Extract the (x, y) coordinate from the center of the cell holding the provided text.  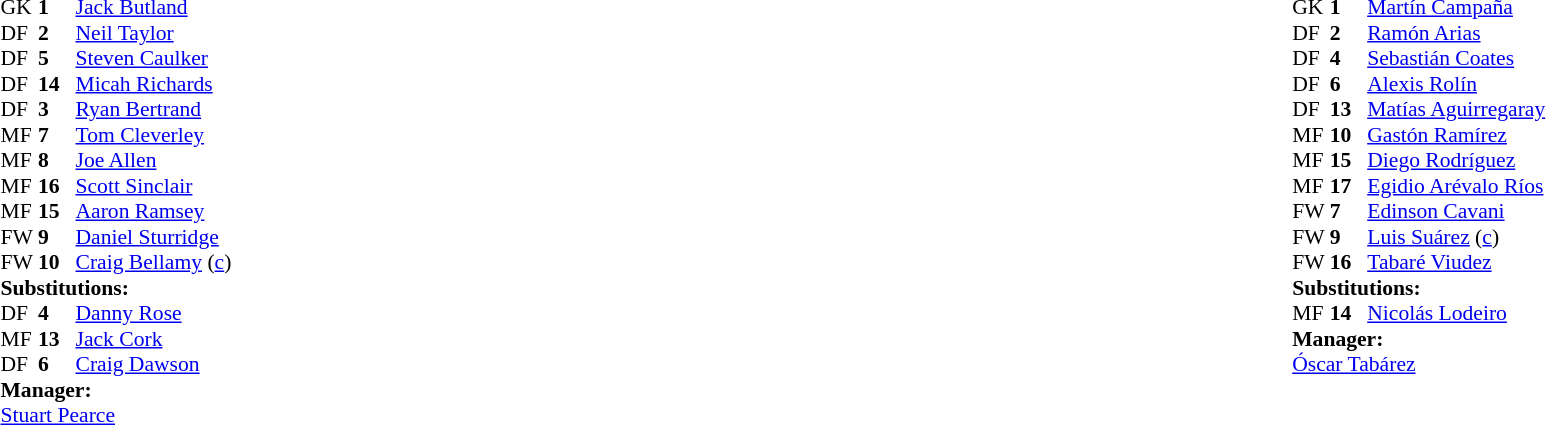
Joe Allen (154, 161)
Ramón Arias (1456, 33)
17 (1349, 186)
Neil Taylor (154, 33)
Nicolás Lodeiro (1456, 313)
Edinson Cavani (1456, 211)
Scott Sinclair (154, 186)
5 (57, 59)
Diego Rodríguez (1456, 161)
8 (57, 161)
Craig Dawson (154, 365)
Danny Rose (154, 313)
Matías Aguirregaray (1456, 109)
Alexis Rolín (1456, 84)
3 (57, 109)
Jack Cork (154, 339)
Gastón Ramírez (1456, 135)
Óscar Tabárez (1418, 365)
Steven Caulker (154, 59)
Tabaré Viudez (1456, 263)
Sebastián Coates (1456, 59)
Tom Cleverley (154, 135)
Luis Suárez (c) (1456, 237)
Craig Bellamy (c) (154, 263)
Ryan Bertrand (154, 109)
Micah Richards (154, 84)
Daniel Sturridge (154, 237)
Aaron Ramsey (154, 211)
Egidio Arévalo Ríos (1456, 186)
